Capture the cell that displays the provided text and extract its (x, y) central coordinate. 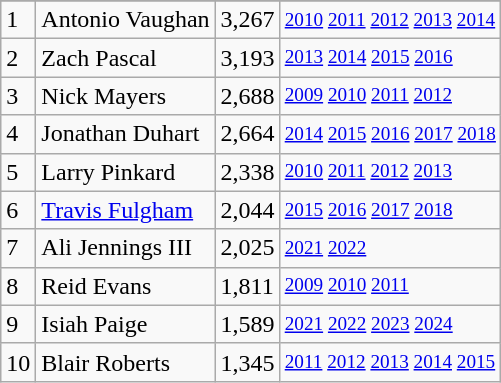
2,025 (248, 248)
2010 2011 2012 2013 2014 (390, 20)
2,688 (248, 96)
10 (18, 362)
2013 2014 2015 2016 (390, 58)
2,664 (248, 134)
2011 2012 2013 2014 2015 (390, 362)
2 (18, 58)
2009 2010 2011 2012 (390, 96)
Blair Roberts (126, 362)
9 (18, 324)
1,811 (248, 286)
Ali Jennings III (126, 248)
2009 2010 2011 (390, 286)
2014 2015 2016 2017 2018 (390, 134)
3 (18, 96)
2,044 (248, 210)
Reid Evans (126, 286)
3,267 (248, 20)
5 (18, 172)
2015 2016 2017 2018 (390, 210)
4 (18, 134)
2,338 (248, 172)
7 (18, 248)
2010 2011 2012 2013 (390, 172)
2021 2022 (390, 248)
1 (18, 20)
Antonio Vaughan (126, 20)
8 (18, 286)
1,589 (248, 324)
Zach Pascal (126, 58)
2021 2022 2023 2024 (390, 324)
1,345 (248, 362)
Travis Fulgham (126, 210)
6 (18, 210)
Larry Pinkard (126, 172)
Nick Mayers (126, 96)
Jonathan Duhart (126, 134)
Isiah Paige (126, 324)
3,193 (248, 58)
